Detect which cell encompasses the target text, then output its [X, Y] center coordinate. 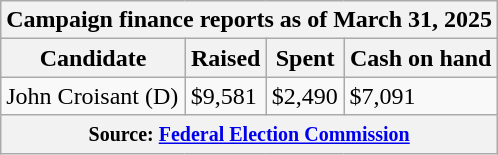
Spent [305, 58]
Source: Federal Election Commission [250, 134]
Candidate [93, 58]
Raised [226, 58]
Cash on hand [421, 58]
John Croisant (D) [93, 96]
Campaign finance reports as of March 31, 2025 [250, 20]
$2,490 [305, 96]
$9,581 [226, 96]
$7,091 [421, 96]
